Identify which cell holds the provided text, then report its (x, y) central coordinate. 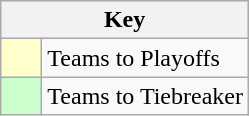
Teams to Tiebreaker (146, 96)
Key (125, 20)
Teams to Playoffs (146, 58)
